Search for the cell housing the specified text and yield its [X, Y] center coordinate. 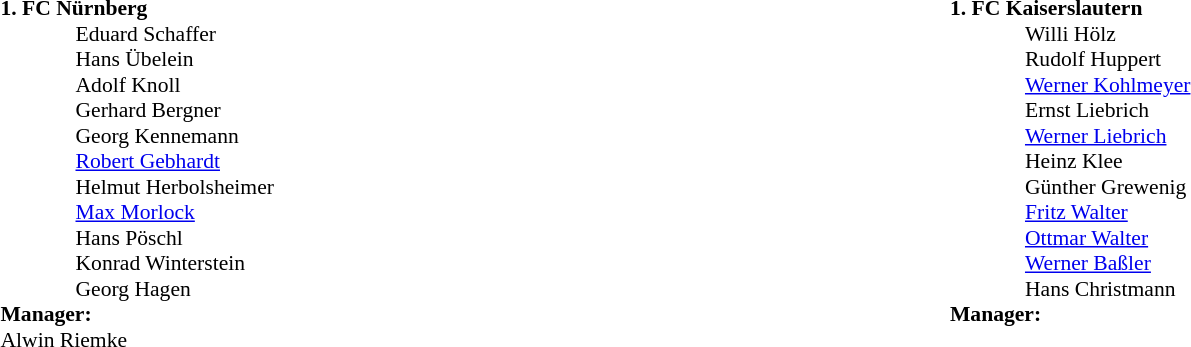
Hans Übelein [175, 59]
Heinz Klee [1108, 161]
Werner Baßler [1108, 263]
Fritz Walter [1108, 213]
Georg Kennemann [175, 136]
Hans Pöschl [175, 238]
Gerhard Bergner [175, 111]
Eduard Schaffer [175, 34]
Hans Christmann [1108, 289]
Werner Kohlmeyer [1108, 85]
Ernst Liebrich [1108, 111]
Günther Grewenig [1108, 187]
Willi Hölz [1108, 34]
Georg Hagen [175, 289]
Adolf Knoll [175, 85]
Konrad Winterstein [175, 263]
Rudolf Huppert [1108, 59]
Max Morlock [175, 213]
Ottmar Walter [1108, 238]
Robert Gebhardt [175, 161]
Helmut Herbolsheimer [175, 187]
Werner Liebrich [1108, 136]
